Locate the cell with the specified text and output its [X, Y] center coordinate. 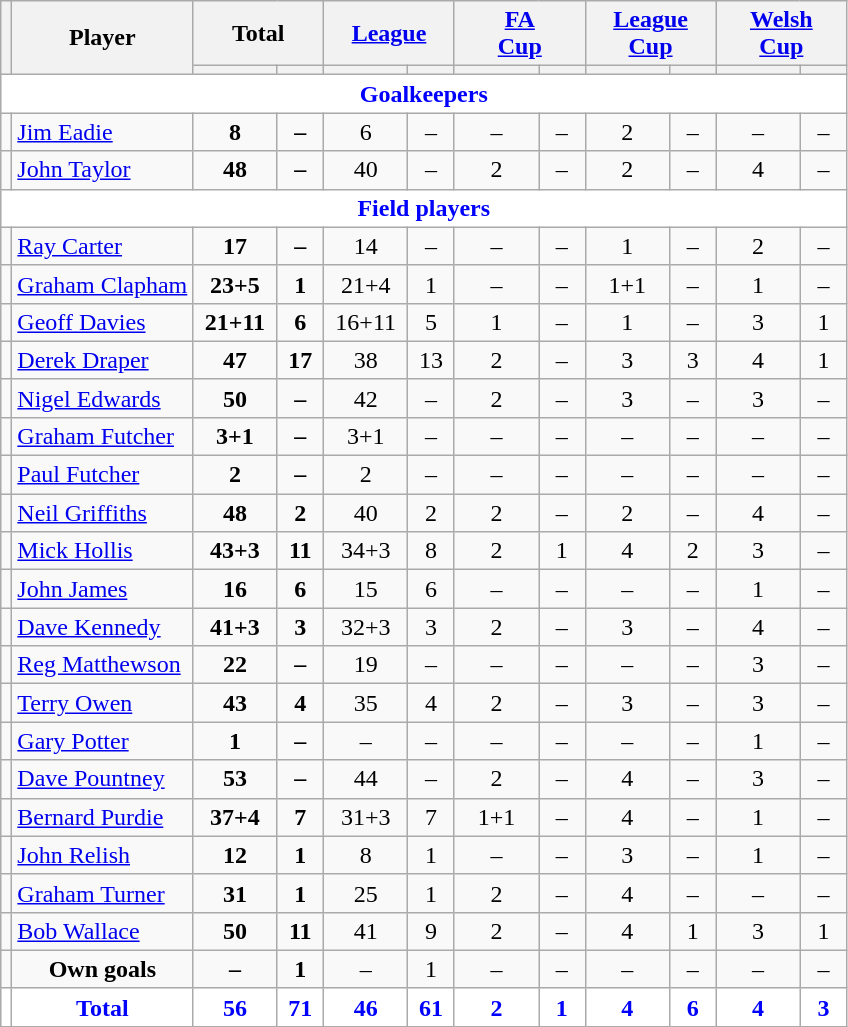
15 [366, 589]
Goalkeepers [424, 94]
21+11 [235, 322]
61 [432, 1007]
31+3 [366, 817]
31 [235, 893]
42 [366, 398]
25 [366, 893]
21+4 [366, 284]
John James [102, 589]
46 [366, 1007]
Nigel Edwards [102, 398]
16+11 [366, 322]
44 [366, 779]
John Taylor [102, 170]
47 [235, 360]
32+3 [366, 627]
13 [432, 360]
Reg Matthewson [102, 665]
35 [366, 703]
Graham Turner [102, 893]
LeagueCup [650, 34]
41+3 [235, 627]
38 [366, 360]
Bernard Purdie [102, 817]
43 [235, 703]
23+5 [235, 284]
Graham Futcher [102, 437]
Ray Carter [102, 246]
Derek Draper [102, 360]
Dave Pountney [102, 779]
Geoff Davies [102, 322]
Player [102, 38]
Gary Potter [102, 741]
22 [235, 665]
9 [432, 931]
Graham Clapham [102, 284]
WelshCup [782, 34]
Field players [424, 208]
Bob Wallace [102, 931]
John Relish [102, 855]
41 [366, 931]
Jim Eadie [102, 132]
Terry Owen [102, 703]
71 [300, 1007]
43+3 [235, 551]
16 [235, 589]
5 [432, 322]
League [390, 34]
FACup [520, 34]
Dave Kennedy [102, 627]
Mick Hollis [102, 551]
14 [366, 246]
19 [366, 665]
34+3 [366, 551]
Paul Futcher [102, 475]
53 [235, 779]
Neil Griffiths [102, 513]
56 [235, 1007]
37+4 [235, 817]
Own goals [102, 969]
12 [235, 855]
